Search for the cell housing the specified text and yield its (X, Y) center coordinate. 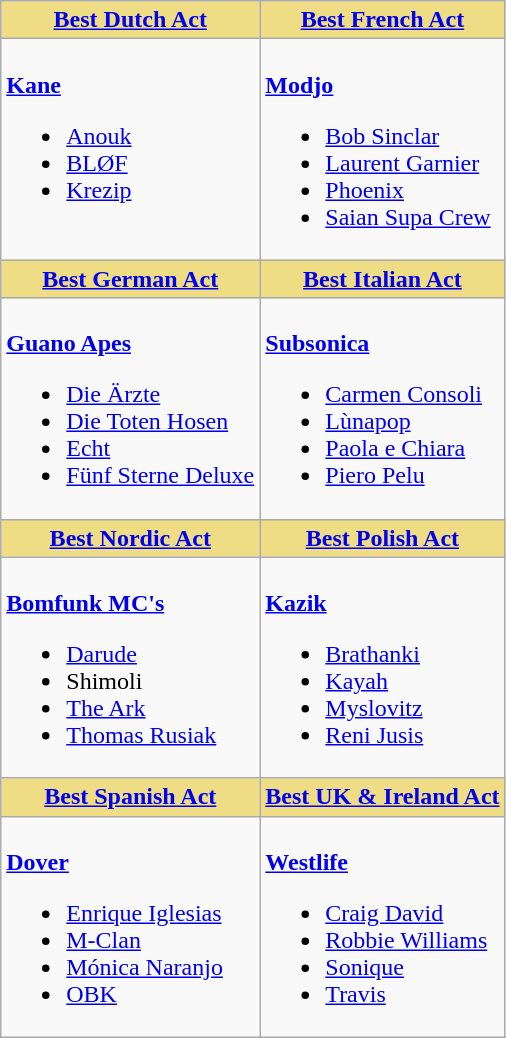
Guano ApesDie ÄrzteDie Toten HosenEchtFünf Sterne Deluxe (130, 408)
SubsonicaCarmen ConsoliLùnapopPaola e ChiaraPiero Pelu (382, 408)
ModjoBob SinclarLaurent GarnierPhoenixSaian Supa Crew (382, 150)
Best Dutch Act (130, 20)
DoverEnrique IglesiasM-ClanMónica NaranjoOBK (130, 926)
Best German Act (130, 279)
Best Polish Act (382, 538)
Best Spanish Act (130, 797)
Best Nordic Act (130, 538)
KazikBrathankiKayahMyslovitzReni Jusis (382, 668)
Bomfunk MC'sDarudeShimoliThe ArkThomas Rusiak (130, 668)
Best Italian Act (382, 279)
Best UK & Ireland Act (382, 797)
Best French Act (382, 20)
KaneAnoukBLØFKrezip (130, 150)
WestlifeCraig DavidRobbie WilliamsSoniqueTravis (382, 926)
